Capture the cell that displays the provided text and extract its (X, Y) central coordinate. 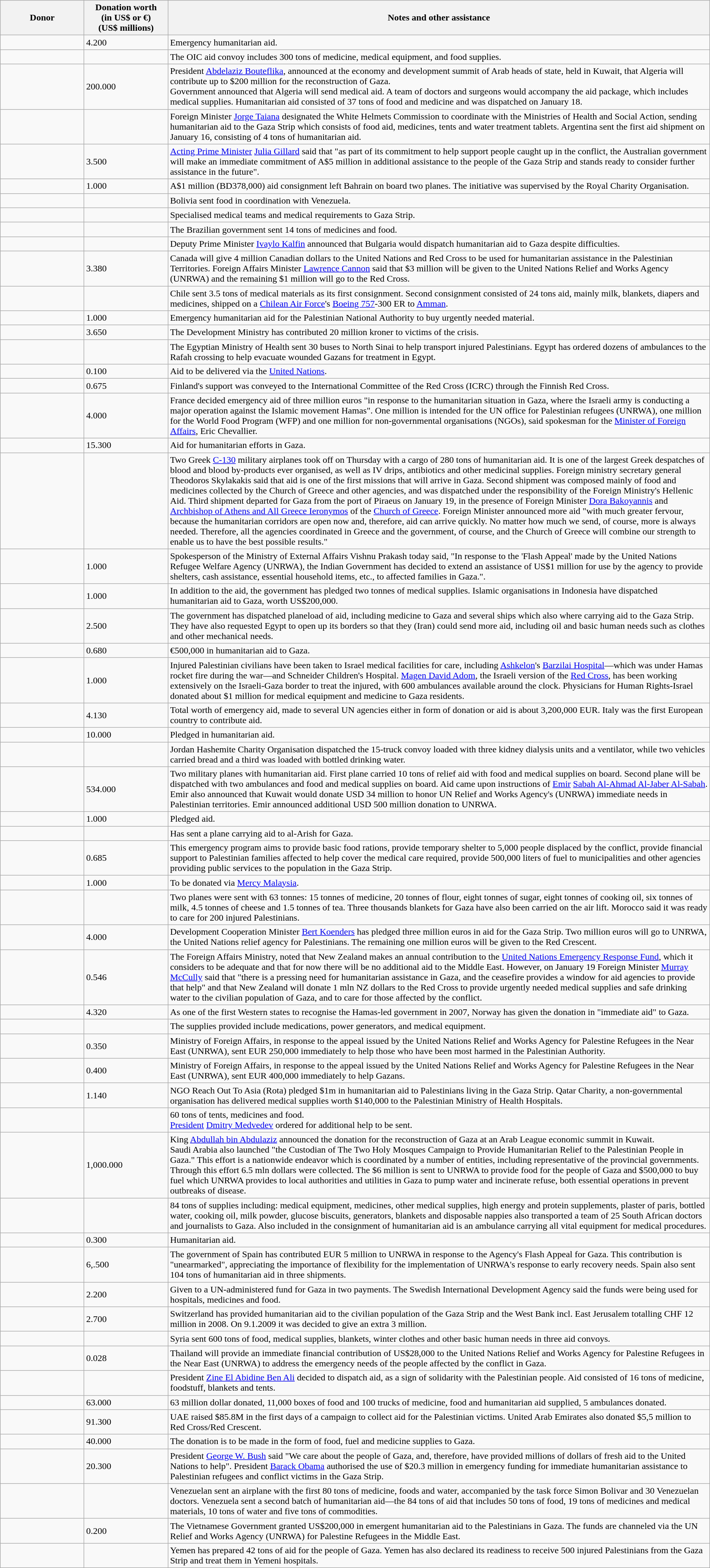
Syria sent 600 tons of food, medical supplies, blankets, winter clothes and other basic human needs in three aid convoys. (439, 1339)
Has sent a plane carrying aid to al-Arish for Gaza. (439, 833)
A$1 million (BD378,000) aid consignment left Bahrain on board two planes. The initiative was supervised by the Royal Charity Organisation. (439, 186)
0.300 (126, 1240)
€500,000 in humanitarian aid to Gaza. (439, 650)
Donation worth (in US$ or €) (US$ millions) (126, 18)
4.320 (126, 1012)
0.100 (126, 371)
The OIC aid convoy includes 300 tons of medicine, medical equipment, and food supplies. (439, 57)
4.130 (126, 715)
To be donated via Mercy Malaysia. (439, 883)
Emergency humanitarian aid. (439, 42)
2.500 (126, 626)
3.380 (126, 268)
0.546 (126, 977)
Specialised medical teams and medical requirements to Gaza Strip. (439, 215)
91.300 (126, 1422)
Humanitarian aid. (439, 1240)
0.675 (126, 386)
15.300 (126, 445)
Donor (42, 18)
The donation is to be made in the form of food, fuel and medicine supplies to Gaza. (439, 1441)
Notes and other assistance (439, 18)
2.700 (126, 1319)
Aid to be delivered via the United Nations. (439, 371)
0.200 (126, 1530)
Bolivia sent food in coordination with Venezuela. (439, 201)
2.200 (126, 1295)
Deputy Prime Minister Ivaylo Kalfin announced that Bulgaria would dispatch humanitarian aid to Gaza despite difficulties. (439, 244)
10.000 (126, 735)
Aid for humanitarian efforts in Gaza. (439, 445)
0.400 (126, 1070)
1.140 (126, 1095)
534.000 (126, 789)
Finland's support was conveyed to the International Committee of the Red Cross (ICRC) through the Finnish Red Cross. (439, 386)
200.000 (126, 86)
Emergency humanitarian aid for the Palestinian National Authority to buy urgently needed material. (439, 318)
40.000 (126, 1441)
The supplies provided include medications, power generators, and medical equipment. (439, 1026)
6,.500 (126, 1265)
Pledged in humanitarian aid. (439, 735)
60 tons of tents, medicines and food.President Dmitry Medvedev ordered for additional help to be sent. (439, 1120)
The Development Ministry has contributed 20 million kroner to victims of the crisis. (439, 332)
4.200 (126, 42)
3.500 (126, 161)
0.685 (126, 858)
0.028 (126, 1358)
63 million dollar donated, 11,000 boxes of food and 100 trucks of medicine, food and humanitarian aid supplied, 5 ambulances donated. (439, 1402)
0.680 (126, 650)
The Brazilian government sent 14 tons of medicines and food. (439, 229)
1,000.000 (126, 1165)
20.300 (126, 1466)
0.350 (126, 1046)
Pledged aid. (439, 819)
63.000 (126, 1402)
As one of the first Western states to recognise the Hamas-led government in 2007, Norway has given the donation in "immediate aid" to Gaza. (439, 1012)
3.650 (126, 332)
